Pinpoint the cell where the given text exists, returning its [x, y] midpoint coordinate. 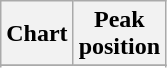
Chart [37, 34]
Peakposition [119, 34]
